Output the [x, y] coordinate of the center of the cell containing the given text.  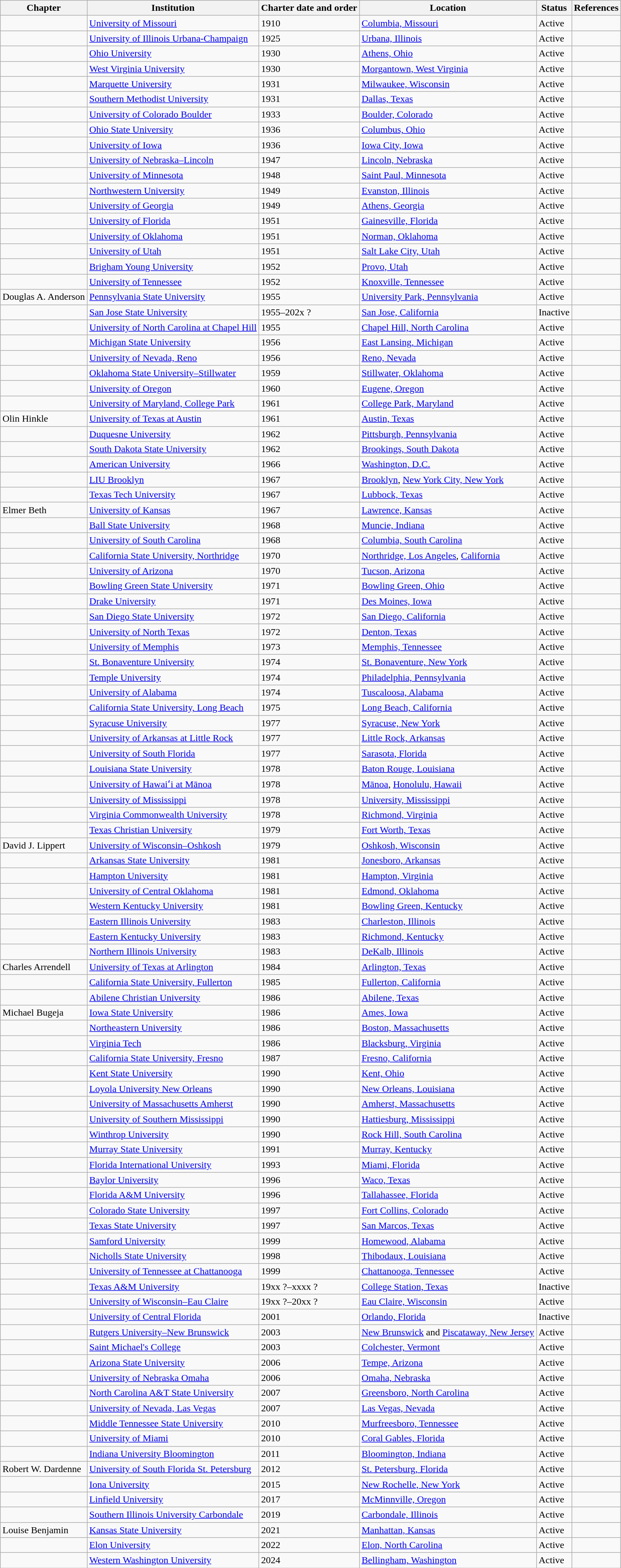
University Park, Pennsylvania [448, 297]
St. Bonaventure, New York [448, 662]
Elon, North Carolina [448, 1545]
1987 [309, 1058]
Ohio University [173, 54]
Colorado State University [173, 1210]
University of North Carolina at Chapel Hill [173, 327]
Michael Bugeja [44, 1012]
Salt Lake City, Utah [448, 251]
Memphis, Tennessee [448, 647]
2019 [309, 1514]
Northwestern University [173, 191]
Little Rock, Arkansas [448, 738]
Manhattan, Kansas [448, 1530]
University of Mississippi [173, 800]
References [597, 8]
2001 [309, 1317]
Eau Claire, Wisconsin [448, 1302]
University of Arkansas at Little Rock [173, 738]
Pennsylvania State University [173, 297]
2012 [309, 1469]
Western Kentucky University [173, 906]
Northridge, Los Angeles, California [448, 556]
Miami, Florida [448, 1165]
Greensboro, North Carolina [448, 1393]
California State University, Long Beach [173, 708]
1984 [309, 967]
Baylor University [173, 1180]
University of Utah [173, 251]
Bellingham, Washington [448, 1560]
LIU Brooklyn [173, 480]
Columbia, South Carolina [448, 540]
Virginia Tech [173, 1043]
Long Beach, California [448, 708]
North Carolina A&T State University [173, 1393]
Iowa City, Iowa [448, 145]
Austin, Texas [448, 418]
Syracuse University [173, 723]
Drake University [173, 601]
1947 [309, 160]
Rutgers University–New Brunswick [173, 1332]
University of Oklahoma [173, 236]
Columbus, Ohio [448, 130]
1959 [309, 373]
Orlando, Florida [448, 1317]
University of Wisconsin–Oshkosh [173, 845]
University of Kansas [173, 510]
1998 [309, 1256]
American University [173, 464]
Dallas, Texas [448, 99]
Bowling Green, Kentucky [448, 906]
Pittsburgh, Pennsylvania [448, 434]
1993 [309, 1165]
Status [554, 8]
Louisiana State University [173, 769]
Murray State University [173, 1150]
Philadelphia, Pennsylvania [448, 677]
Southern Methodist University [173, 99]
University of Nebraska–Lincoln [173, 160]
Knoxville, Tennessee [448, 282]
Arlington, Texas [448, 967]
University of Memphis [173, 647]
Sarasota, Florida [448, 753]
Southern Illinois University Carbondale [173, 1514]
San Jose State University [173, 312]
Homewood, Alabama [448, 1241]
Bowling Green State University [173, 586]
1975 [309, 708]
Saint Paul, Minnesota [448, 175]
Western Washington University [173, 1560]
Jonesboro, Arkansas [448, 861]
Reno, Nevada [448, 358]
Fresno, California [448, 1058]
Omaha, Nebraska [448, 1378]
University of Tennessee [173, 282]
1985 [309, 982]
Columbia, Missouri [448, 23]
University of Massachusetts Amherst [173, 1104]
Lubbock, Texas [448, 495]
Charles Arrendell [44, 967]
University of North Texas [173, 632]
Amherst, Massachusetts [448, 1104]
Blacksburg, Virginia [448, 1043]
Tucson, Arizona [448, 571]
DeKalb, Illinois [448, 952]
Brooklyn, New York City, New York [448, 480]
California State University, Fullerton [173, 982]
University of Minnesota [173, 175]
Hattiesburg, Mississippi [448, 1119]
St. Petersburg, Florida [448, 1469]
San Jose, California [448, 312]
University of Wisconsin–Eau Claire [173, 1302]
Urbana, Illinois [448, 38]
Florida A&M University [173, 1195]
New Brunswick and Piscataway, New Jersey [448, 1332]
Location [448, 8]
Indiana University Bloomington [173, 1454]
Ohio State University [173, 130]
Texas State University [173, 1225]
Carbondale, Illinois [448, 1514]
Marquette University [173, 84]
University of Alabama [173, 693]
University of South Florida St. Petersburg [173, 1469]
College Park, Maryland [448, 403]
Florida International University [173, 1165]
University of Hawaiʻi at Mānoa [173, 784]
Boulder, Colorado [448, 114]
1991 [309, 1150]
Winthrop University [173, 1134]
Oklahoma State University–Stillwater [173, 373]
Tuscaloosa, Alabama [448, 693]
Milwaukee, Wisconsin [448, 84]
Brigham Young University [173, 267]
University of Southern Mississippi [173, 1119]
Elmer Beth [44, 510]
Oshkosh, Wisconsin [448, 845]
University of Nevada, Reno [173, 358]
2017 [309, 1499]
19xx ?–20xx ? [309, 1302]
Samford University [173, 1241]
Boston, Massachusetts [448, 1028]
Richmond, Virginia [448, 815]
Eastern Kentucky University [173, 936]
Las Vegas, Nevada [448, 1408]
Des Moines, Iowa [448, 601]
1955–202x ? [309, 312]
Murray, Kentucky [448, 1150]
Coral Gables, Florida [448, 1438]
Provo, Utah [448, 267]
2015 [309, 1484]
Chapel Hill, North Carolina [448, 327]
Abilene Christian University [173, 997]
California State University, Fresno [173, 1058]
San Diego State University [173, 616]
Hampton University [173, 876]
South Dakota State University [173, 449]
California State University, Northridge [173, 556]
University of South Carolina [173, 540]
University of Miami [173, 1438]
University of Maryland, College Park [173, 403]
Abilene, Texas [448, 997]
Texas A&M University [173, 1287]
Temple University [173, 677]
Thibodaux, Louisiana [448, 1256]
Linfield University [173, 1499]
East Lansing, Michigan [448, 343]
University of Florida [173, 221]
University of Missouri [173, 23]
Edmond, Oklahoma [448, 891]
1960 [309, 388]
19xx ?–xxxx ? [309, 1287]
Colchester, Vermont [448, 1347]
Virginia Commonwealth University [173, 815]
2021 [309, 1530]
Hampton, Virginia [448, 876]
Baton Rouge, Louisiana [448, 769]
McMinnville, Oregon [448, 1499]
1925 [309, 38]
Arkansas State University [173, 861]
1933 [309, 114]
University of Oregon [173, 388]
Texas Christian University [173, 830]
Northern Illinois University [173, 952]
Chapter [44, 8]
New Orleans, Louisiana [448, 1089]
University of Iowa [173, 145]
Northeastern University [173, 1028]
Waco, Texas [448, 1180]
Charter date and order [309, 8]
Loyola University New Orleans [173, 1089]
Iowa State University [173, 1012]
Mānoa, Honolulu, Hawaii [448, 784]
Charleston, Illinois [448, 921]
Michigan State University [173, 343]
Fort Collins, Colorado [448, 1210]
Ames, Iowa [448, 1012]
University of Central Oklahoma [173, 891]
Bowling Green, Ohio [448, 586]
Olin Hinkle [44, 418]
Kent, Ohio [448, 1074]
University of South Florida [173, 753]
Rock Hill, South Carolina [448, 1134]
San Marcos, Texas [448, 1225]
2024 [309, 1560]
University of Nevada, Las Vegas [173, 1408]
Arizona State University [173, 1363]
Tempe, Arizona [448, 1363]
University of Central Florida [173, 1317]
Denton, Texas [448, 632]
Lincoln, Nebraska [448, 160]
Chattanooga, Tennessee [448, 1271]
Middle Tennessee State University [173, 1423]
2011 [309, 1454]
University of Texas at Austin [173, 418]
Norman, Oklahoma [448, 236]
Robert W. Dardenne [44, 1469]
Evanston, Illinois [448, 191]
University of Nebraska Omaha [173, 1378]
Athens, Ohio [448, 54]
Morgantown, West Virginia [448, 69]
Brookings, South Dakota [448, 449]
University of Illinois Urbana-Champaign [173, 38]
San Diego, California [448, 616]
Bloomington, Indiana [448, 1454]
Saint Michael's College [173, 1347]
Eugene, Oregon [448, 388]
Athens, Georgia [448, 206]
Gainesville, Florida [448, 221]
University, Mississippi [448, 800]
Duquesne University [173, 434]
Fort Worth, Texas [448, 830]
Murfreesboro, Tennessee [448, 1423]
Institution [173, 8]
New Rochelle, New York [448, 1484]
Texas Tech University [173, 495]
West Virginia University [173, 69]
St. Bonaventure University [173, 662]
Nicholls State University [173, 1256]
Tallahassee, Florida [448, 1195]
Syracuse, New York [448, 723]
Eastern Illinois University [173, 921]
Ball State University [173, 525]
1910 [309, 23]
Douglas A. Anderson [44, 297]
Fullerton, California [448, 982]
1948 [309, 175]
Kansas State University [173, 1530]
Kent State University [173, 1074]
Lawrence, Kansas [448, 510]
David J. Lippert [44, 845]
1973 [309, 647]
University of Tennessee at Chattanooga [173, 1271]
Muncie, Indiana [448, 525]
University of Colorado Boulder [173, 114]
University of Texas at Arlington [173, 967]
Richmond, Kentucky [448, 936]
Louise Benjamin [44, 1530]
Stillwater, Oklahoma [448, 373]
Iona University [173, 1484]
Washington, D.C. [448, 464]
1966 [309, 464]
Elon University [173, 1545]
University of Arizona [173, 571]
College Station, Texas [448, 1287]
University of Georgia [173, 206]
2022 [309, 1545]
